For the text-containing cell, return its midpoint in (X, Y) coordinate format. 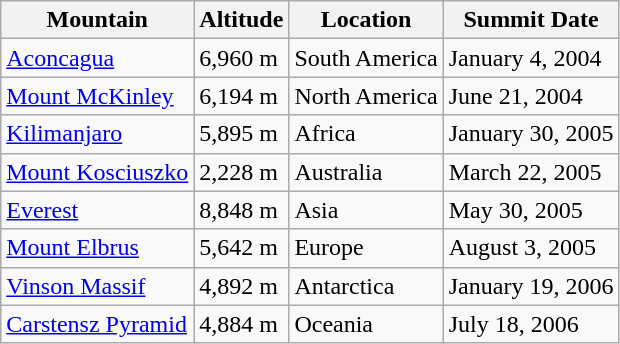
Carstensz Pyramid (98, 324)
Altitude (242, 20)
Summit Date (531, 20)
Vinson Massif (98, 286)
May 30, 2005 (531, 210)
July 18, 2006 (531, 324)
8,848 m (242, 210)
6,960 m (242, 58)
North America (366, 96)
January 30, 2005 (531, 134)
Mount McKinley (98, 96)
South America (366, 58)
4,884 m (242, 324)
2,228 m (242, 172)
Asia (366, 210)
Mount Kosciuszko (98, 172)
Mount Elbrus (98, 248)
Aconcagua (98, 58)
January 19, 2006 (531, 286)
Europe (366, 248)
5,642 m (242, 248)
June 21, 2004 (531, 96)
August 3, 2005 (531, 248)
Mountain (98, 20)
January 4, 2004 (531, 58)
Location (366, 20)
Australia (366, 172)
Africa (366, 134)
5,895 m (242, 134)
Everest (98, 210)
Oceania (366, 324)
Antarctica (366, 286)
6,194 m (242, 96)
Kilimanjaro (98, 134)
March 22, 2005 (531, 172)
4,892 m (242, 286)
